Output the [X, Y] coordinate of the center of the cell containing the given text.  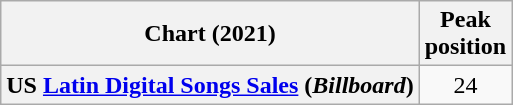
Chart (2021) [210, 34]
Peakposition [465, 34]
US Latin Digital Songs Sales (Billboard) [210, 85]
24 [465, 85]
